Capture the cell that displays the provided text and extract its (X, Y) central coordinate. 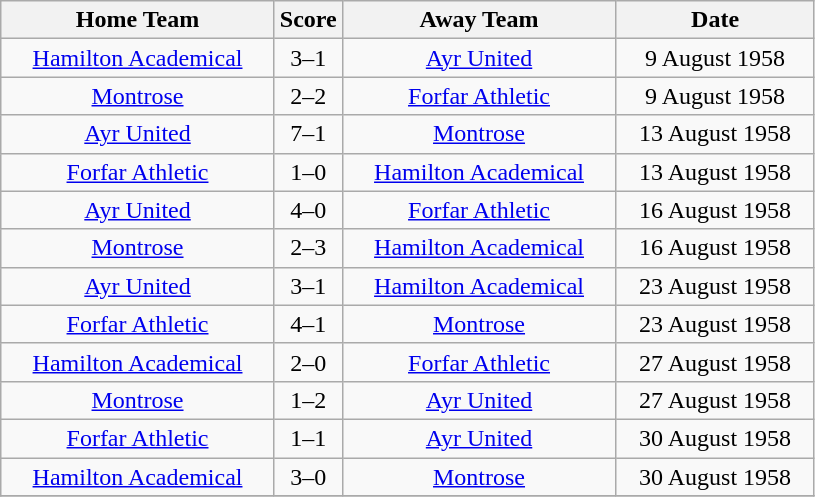
Away Team (479, 20)
Home Team (138, 20)
4–1 (308, 324)
1–1 (308, 438)
1–0 (308, 172)
Date (716, 20)
7–1 (308, 134)
2–3 (308, 248)
2–0 (308, 362)
Score (308, 20)
2–2 (308, 96)
1–2 (308, 400)
3–0 (308, 477)
4–0 (308, 210)
